Return the (X, Y) coordinate for the center point of the cell that contains the specified text.  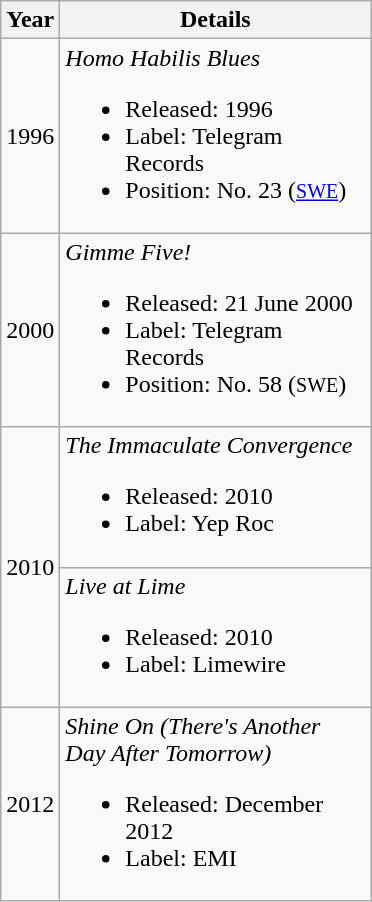
2000 (30, 330)
Gimme Five!Released: 21 June 2000Label: Telegram RecordsPosition: No. 58 (SWE) (216, 330)
2010 (30, 567)
Shine On (There's Another Day After Tomorrow)Released: December 2012Label: EMI (216, 804)
Details (216, 20)
Year (30, 20)
Homo Habilis BluesReleased: 1996Label: Telegram RecordsPosition: No. 23 (SWE) (216, 136)
Live at LimeReleased: 2010Label: Limewire (216, 637)
The Immaculate ConvergenceReleased: 2010Label: Yep Roc (216, 497)
1996 (30, 136)
2012 (30, 804)
